For the text-containing cell, return its midpoint in [X, Y] coordinate format. 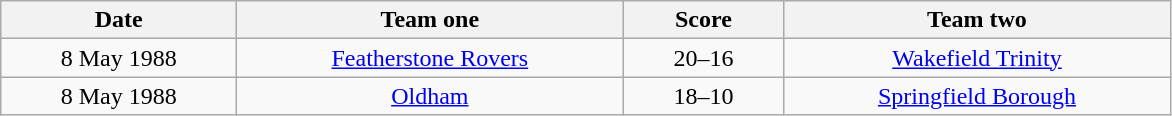
Wakefield Trinity [977, 58]
Team one [430, 20]
Springfield Borough [977, 96]
18–10 [704, 96]
Team two [977, 20]
Featherstone Rovers [430, 58]
Score [704, 20]
20–16 [704, 58]
Oldham [430, 96]
Date [119, 20]
